From the cell containing the given text, extract its center point as [X, Y] coordinate. 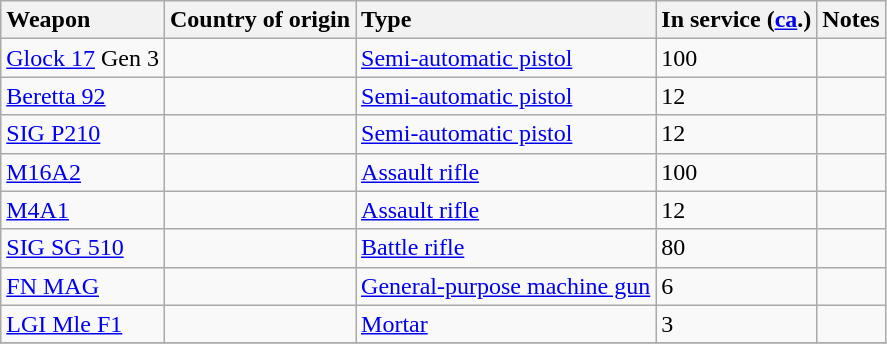
M4A1 [83, 210]
M16A2 [83, 172]
Mortar [506, 324]
Type [506, 20]
In service (ca.) [736, 20]
Weapon [83, 20]
Glock 17 Gen 3 [83, 58]
80 [736, 248]
General-purpose machine gun [506, 286]
3 [736, 324]
LGI Mle F1 [83, 324]
Notes [851, 20]
FN MAG [83, 286]
6 [736, 286]
Country of origin [260, 20]
SIG SG 510 [83, 248]
Beretta 92 [83, 96]
SIG P210 [83, 134]
Battle rifle [506, 248]
